Locate the cell with the specified text and output its [X, Y] center coordinate. 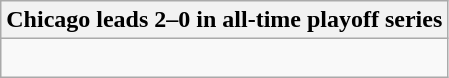
Chicago leads 2–0 in all-time playoff series [224, 20]
